Capture the cell that displays the provided text and extract its (X, Y) central coordinate. 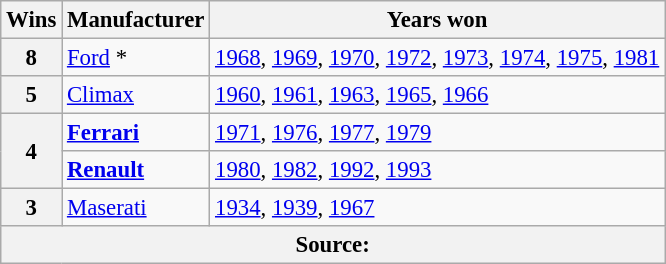
Manufacturer (136, 20)
5 (32, 95)
Source: (333, 245)
1971, 1976, 1977, 1979 (438, 133)
1934, 1939, 1967 (438, 208)
8 (32, 58)
Wins (32, 20)
Renault (136, 170)
Ford * (136, 58)
1960, 1961, 1963, 1965, 1966 (438, 95)
Years won (438, 20)
Maserati (136, 208)
Ferrari (136, 133)
4 (32, 152)
1968, 1969, 1970, 1972, 1973, 1974, 1975, 1981 (438, 58)
1980, 1982, 1992, 1993 (438, 170)
3 (32, 208)
Climax (136, 95)
